Return the [x, y] coordinate for the center point of the cell that contains the specified text.  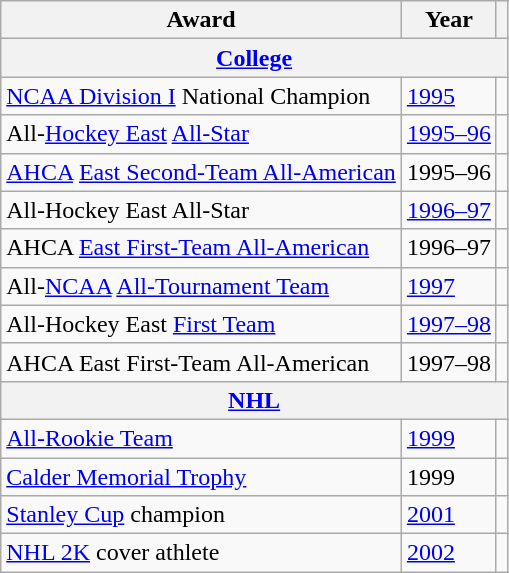
NCAA Division I National Champion [202, 96]
Award [202, 20]
AHCA East Second-Team All-American [202, 172]
1995 [448, 96]
NHL 2K cover athlete [202, 553]
All-Rookie Team [202, 438]
Calder Memorial Trophy [202, 477]
Stanley Cup champion [202, 515]
Year [448, 20]
1997 [448, 286]
2001 [448, 515]
2002 [448, 553]
NHL [254, 400]
All-NCAA All-Tournament Team [202, 286]
College [254, 58]
All-Hockey East First Team [202, 324]
